For the text-containing cell, return its midpoint in (x, y) coordinate format. 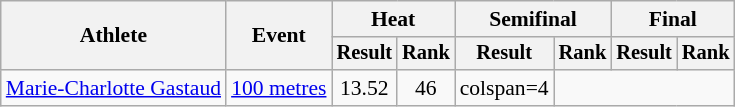
Event (278, 36)
Marie-Charlotte Gastaud (114, 88)
Final (672, 19)
Heat (394, 19)
100 metres (278, 88)
Athlete (114, 36)
13.52 (365, 88)
colspan=4 (504, 88)
Semifinal (534, 19)
46 (426, 88)
